For the text-containing cell, return its midpoint in (X, Y) coordinate format. 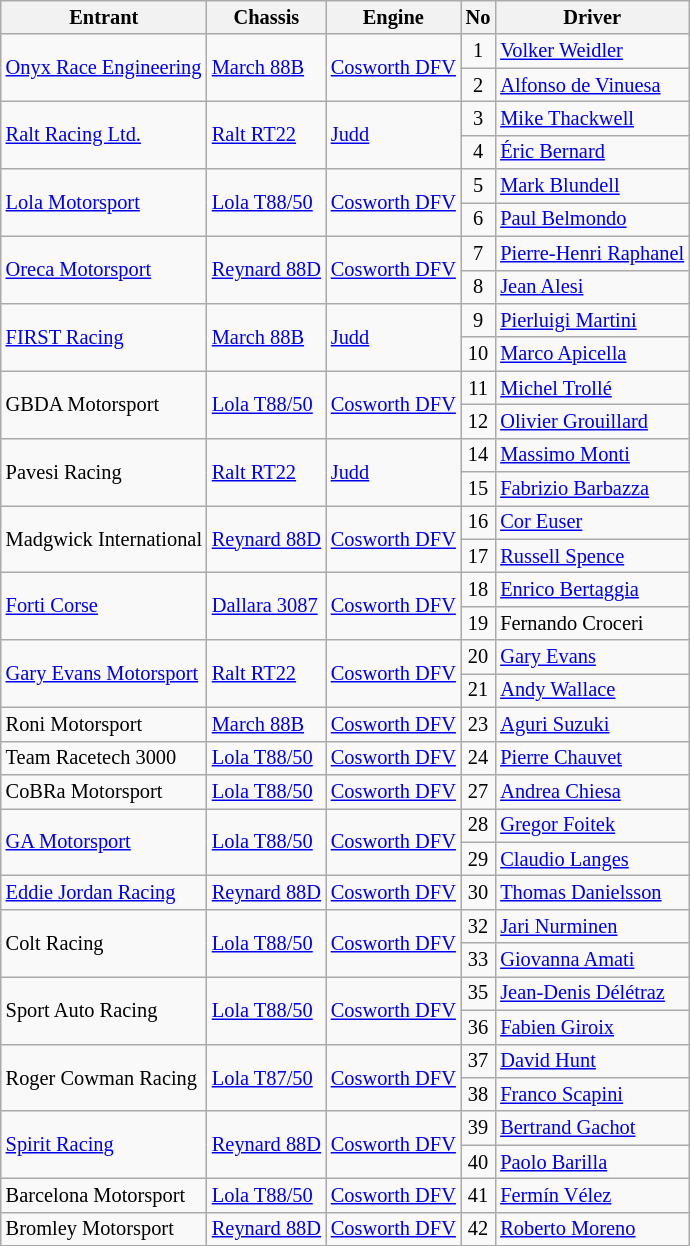
20 (478, 657)
Claudio Langes (592, 859)
Onyx Race Engineering (104, 68)
Fermín Vélez (592, 1195)
Bertrand Gachot (592, 1128)
Cor Euser (592, 522)
Colt Racing (104, 942)
Eddie Jordan Racing (104, 892)
GBDA Motorsport (104, 404)
Massimo Monti (592, 455)
CoBRa Motorsport (104, 791)
Andrea Chiesa (592, 791)
17 (478, 556)
Pierre-Henri Raphanel (592, 253)
Jean Alesi (592, 287)
7 (478, 253)
Giovanna Amati (592, 960)
Driver (592, 17)
2 (478, 85)
FIRST Racing (104, 336)
Jean-Denis Délétraz (592, 993)
5 (478, 186)
4 (478, 152)
16 (478, 522)
37 (478, 1061)
Enrico Bertaggia (592, 589)
41 (478, 1195)
Entrant (104, 17)
42 (478, 1229)
Barcelona Motorsport (104, 1195)
23 (478, 724)
Thomas Danielsson (592, 892)
40 (478, 1162)
9 (478, 320)
Aguri Suzuki (592, 724)
Engine (394, 17)
Andy Wallace (592, 690)
Chassis (266, 17)
Michel Trollé (592, 388)
Roni Motorsport (104, 724)
Pavesi Racing (104, 472)
Spirit Racing (104, 1144)
Madgwick International (104, 538)
29 (478, 859)
Volker Weidler (592, 51)
10 (478, 354)
39 (478, 1128)
19 (478, 623)
Gary Evans Motorsport (104, 674)
Éric Bernard (592, 152)
No (478, 17)
Dallara 3087 (266, 606)
Roberto Moreno (592, 1229)
Russell Spence (592, 556)
36 (478, 1027)
David Hunt (592, 1061)
Sport Auto Racing (104, 1010)
Pierluigi Martini (592, 320)
3 (478, 118)
21 (478, 690)
8 (478, 287)
Alfonso de Vinuesa (592, 85)
30 (478, 892)
Pierre Chauvet (592, 758)
Jari Nurminen (592, 926)
11 (478, 388)
Mike Thackwell (592, 118)
32 (478, 926)
Team Racetech 3000 (104, 758)
14 (478, 455)
38 (478, 1094)
24 (478, 758)
Marco Apicella (592, 354)
Mark Blundell (592, 186)
Forti Corse (104, 606)
28 (478, 825)
Franco Scapini (592, 1094)
35 (478, 993)
18 (478, 589)
Lola T87/50 (266, 1078)
Oreca Motorsport (104, 270)
Roger Cowman Racing (104, 1078)
Fernando Croceri (592, 623)
Gregor Foitek (592, 825)
Paul Belmondo (592, 219)
6 (478, 219)
1 (478, 51)
27 (478, 791)
Bromley Motorsport (104, 1229)
15 (478, 489)
Gary Evans (592, 657)
Paolo Barilla (592, 1162)
12 (478, 421)
Fabrizio Barbazza (592, 489)
Lola Motorsport (104, 202)
GA Motorsport (104, 842)
Olivier Grouillard (592, 421)
33 (478, 960)
Ralt Racing Ltd. (104, 134)
Fabien Giroix (592, 1027)
